Return [x, y] of the center of cell containing provided text 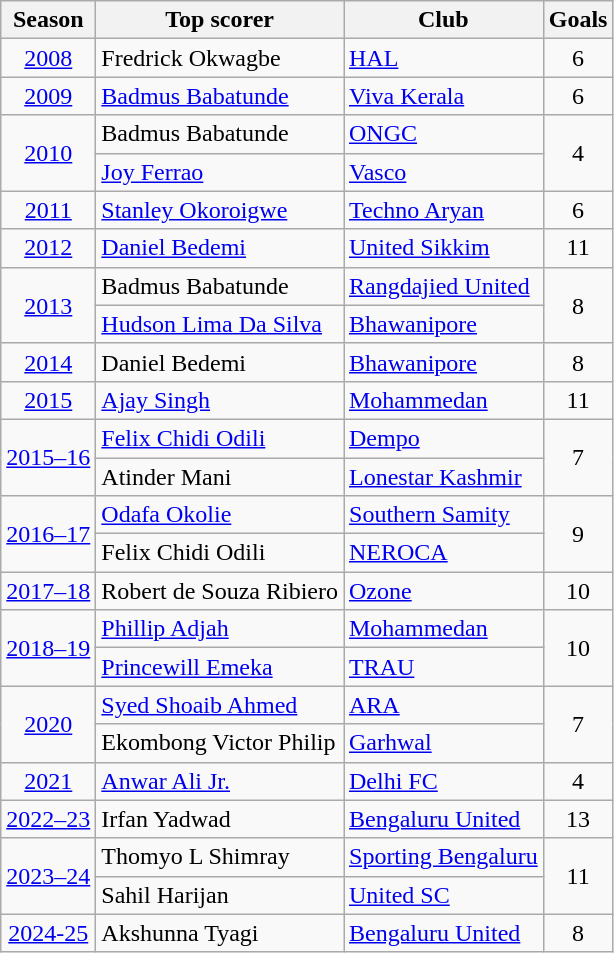
2022–23 [48, 819]
Anwar Ali Jr. [220, 781]
2023–24 [48, 876]
Techno Aryan [444, 210]
Hudson Lima Da Silva [220, 324]
Top scorer [220, 20]
Stanley Okoroigwe [220, 210]
NEROCA [444, 553]
2014 [48, 362]
2016–17 [48, 534]
Odafa Okolie [220, 515]
Lonestar Kashmir [444, 477]
2018–19 [48, 648]
2010 [48, 153]
ARA [444, 705]
Dempo [444, 438]
2013 [48, 305]
Akshunna Tyagi [220, 933]
Southern Samity [444, 515]
9 [578, 534]
ONGC [444, 134]
Ajay Singh [220, 400]
2011 [48, 210]
Atinder Mani [220, 477]
Goals [578, 20]
Thomyo L Shimray [220, 857]
Sporting Bengaluru [444, 857]
2021 [48, 781]
13 [578, 819]
2017–18 [48, 591]
Irfan Yadwad [220, 819]
Garhwal [444, 743]
Princewill Emeka [220, 667]
Rangdajied United [444, 286]
Club [444, 20]
Vasco [444, 172]
2020 [48, 724]
Delhi FC [444, 781]
Robert de Souza Ribiero [220, 591]
2009 [48, 96]
TRAU [444, 667]
Sahil Harijan [220, 895]
2012 [48, 248]
2015 [48, 400]
Season [48, 20]
Ozone [444, 591]
2015–16 [48, 457]
Fredrick Okwagbe [220, 58]
Syed Shoaib Ahmed [220, 705]
Viva Kerala [444, 96]
2024-25 [48, 933]
2008 [48, 58]
United SC [444, 895]
Joy Ferrao [220, 172]
United Sikkim [444, 248]
Phillip Adjah [220, 629]
HAL [444, 58]
Ekombong Victor Philip [220, 743]
